Find where the given text appears and provide that cell's center as (x, y) coordinate. 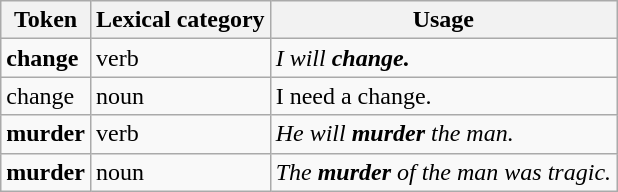
I will change. (443, 58)
I need a change. (443, 96)
The murder of the man was tragic. (443, 172)
He will murder the man. (443, 134)
Lexical category (180, 20)
Token (46, 20)
Usage (443, 20)
